Output the (x, y) coordinate of the center of the cell containing the given text.  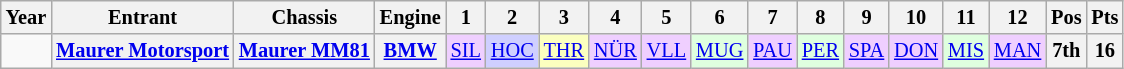
2 (512, 17)
THR (564, 51)
MAN (1018, 51)
DON (916, 51)
BMW (410, 51)
16 (1104, 51)
7 (772, 17)
10 (916, 17)
MUG (720, 51)
NÜR (616, 51)
Pos (1066, 17)
SIL (466, 51)
Engine (410, 17)
Chassis (304, 17)
Maurer MM81 (304, 51)
Entrant (142, 17)
PER (820, 51)
6 (720, 17)
Pts (1104, 17)
9 (866, 17)
12 (1018, 17)
HOC (512, 51)
SPA (866, 51)
Year (26, 17)
5 (666, 17)
8 (820, 17)
1 (466, 17)
MIS (966, 51)
Maurer Motorsport (142, 51)
VLL (666, 51)
PAU (772, 51)
7th (1066, 51)
11 (966, 17)
3 (564, 17)
4 (616, 17)
